Detect which cell encompasses the target text, then output its [X, Y] center coordinate. 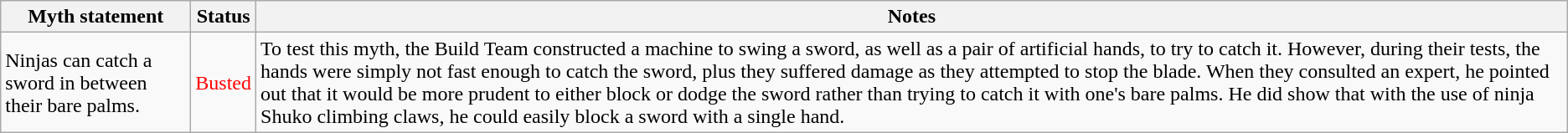
Status [224, 17]
Ninjas can catch a sword in between their bare palms. [95, 82]
Busted [224, 82]
Notes [912, 17]
Myth statement [95, 17]
